Capture the cell that displays the provided text and extract its [x, y] central coordinate. 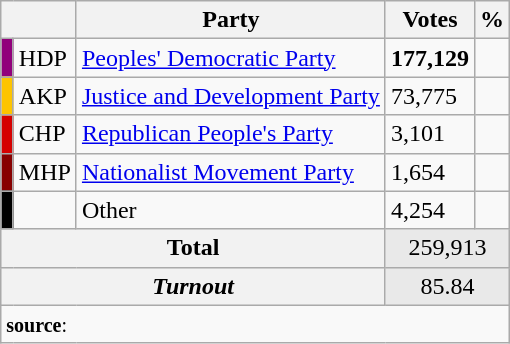
Votes [430, 20]
177,129 [430, 58]
Total [194, 248]
AKP [44, 96]
% [492, 20]
Republican People's Party [230, 134]
MHP [44, 172]
Justice and Development Party [230, 96]
259,913 [447, 248]
Nationalist Movement Party [230, 172]
85.84 [447, 286]
Party [230, 20]
4,254 [430, 210]
Turnout [194, 286]
Peoples' Democratic Party [230, 58]
CHP [44, 134]
Other [230, 210]
source: [256, 324]
73,775 [430, 96]
1,654 [430, 172]
HDP [44, 58]
3,101 [430, 134]
